Scan for the cell matching the given text and deliver its [x, y] coordinate at center. 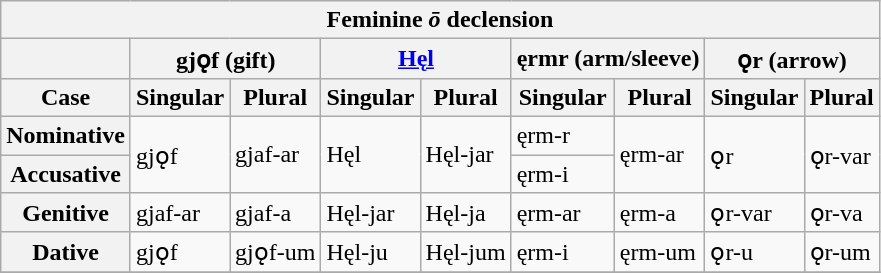
Hęl-ju [370, 252]
gjǫf-um [276, 252]
ęrm-a [660, 213]
gjǫf (gift) [225, 59]
Case [66, 97]
ǫr-va [842, 213]
Dative [66, 252]
ǫr-um [842, 252]
ęrm-um [660, 252]
Nominative [66, 135]
Hęl-jum [466, 252]
Genitive [66, 213]
ęrm-r [562, 135]
Hęl-ja [466, 213]
ęrmr (arm/sleeve) [608, 59]
ǫr (arrow) [792, 59]
Accusative [66, 173]
gjaf-a [276, 213]
ǫr-u [754, 252]
ǫr [754, 154]
Feminine ō declension [440, 20]
